Provide the [x, y] coordinate of the cell's center where the given text is located.  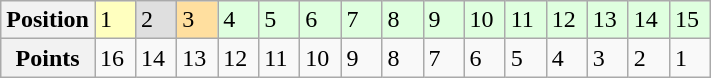
16 [114, 58]
Points [48, 58]
15 [690, 20]
Position [48, 20]
